Locate the cell with the specified text and output its [x, y] center coordinate. 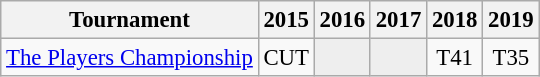
2017 [398, 20]
The Players Championship [130, 58]
2019 [511, 20]
2015 [286, 20]
CUT [286, 58]
T41 [455, 58]
2018 [455, 20]
T35 [511, 58]
Tournament [130, 20]
2016 [342, 20]
